Provide the [X, Y] coordinate of the cell's center where the given text is located.  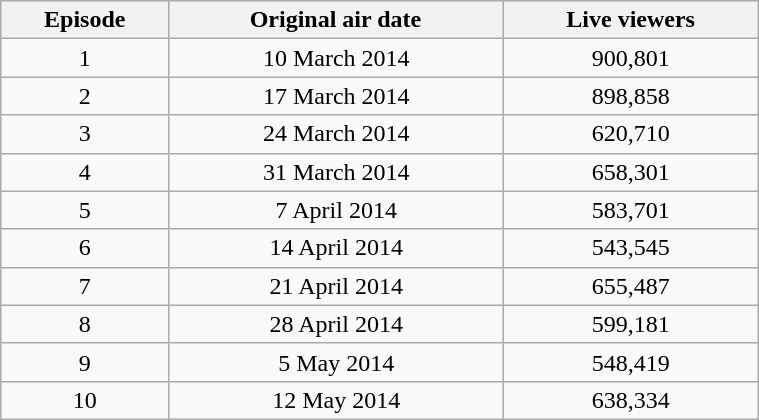
2 [85, 96]
3 [85, 134]
Episode [85, 20]
Original air date [336, 20]
7 April 2014 [336, 210]
543,545 [631, 248]
21 April 2014 [336, 286]
8 [85, 324]
6 [85, 248]
14 April 2014 [336, 248]
658,301 [631, 172]
10 [85, 400]
620,710 [631, 134]
548,419 [631, 362]
4 [85, 172]
1 [85, 58]
31 March 2014 [336, 172]
898,858 [631, 96]
655,487 [631, 286]
Live viewers [631, 20]
24 March 2014 [336, 134]
28 April 2014 [336, 324]
9 [85, 362]
12 May 2014 [336, 400]
599,181 [631, 324]
7 [85, 286]
900,801 [631, 58]
5 [85, 210]
583,701 [631, 210]
5 May 2014 [336, 362]
10 March 2014 [336, 58]
17 March 2014 [336, 96]
638,334 [631, 400]
